Return the (X, Y) coordinate for the center point of the cell that contains the specified text.  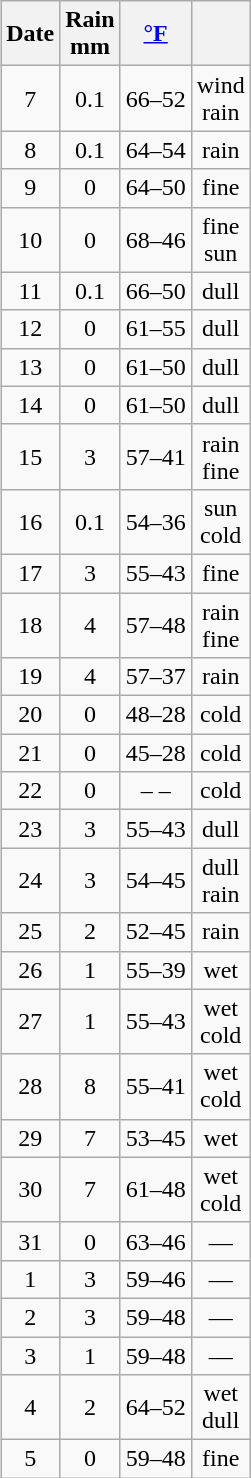
63–46 (156, 1241)
64–54 (156, 150)
66–52 (156, 98)
52–45 (156, 932)
9 (30, 188)
19 (30, 677)
°F (156, 34)
14 (30, 405)
61–55 (156, 329)
15 (30, 456)
5 (30, 1459)
57–48 (156, 624)
64–52 (156, 1408)
68–46 (156, 240)
12 (30, 329)
17 (30, 573)
28 (30, 1086)
64–50 (156, 188)
13 (30, 367)
10 (30, 240)
30 (30, 1190)
25 (30, 932)
59–46 (156, 1279)
Date (30, 34)
29 (30, 1138)
16 (30, 522)
31 (30, 1241)
22 (30, 791)
windrain (220, 98)
54–36 (156, 522)
– – (156, 791)
suncold (220, 522)
48–28 (156, 715)
45–28 (156, 753)
finesun (220, 240)
24 (30, 880)
20 (30, 715)
57–37 (156, 677)
11 (30, 291)
57–41 (156, 456)
55–41 (156, 1086)
55–39 (156, 970)
wetdull (220, 1408)
54–45 (156, 880)
53–45 (156, 1138)
23 (30, 829)
18 (30, 624)
26 (30, 970)
66–50 (156, 291)
dullrain (220, 880)
21 (30, 753)
61–48 (156, 1190)
27 (30, 1022)
Rainmm (90, 34)
